Pinpoint the cell where the given text exists, returning its (x, y) midpoint coordinate. 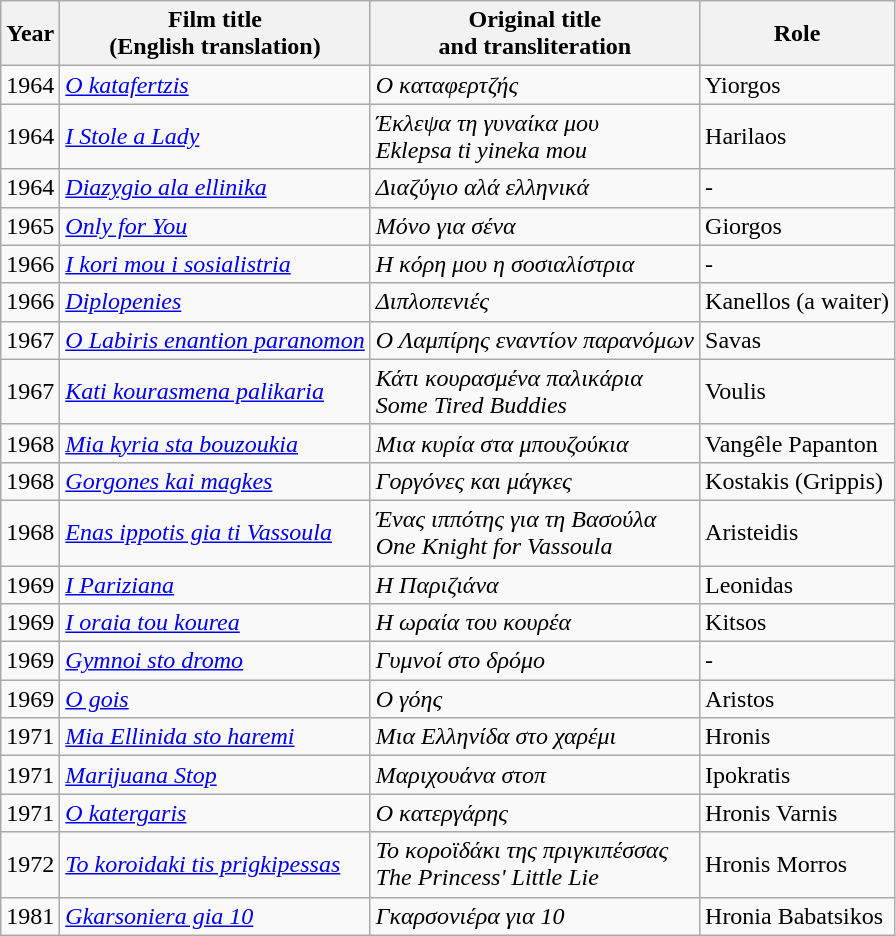
Harilaos (798, 136)
Ο γόης (534, 699)
Kanellos (a waiter) (798, 302)
Γοργόνες και μάγκες (534, 481)
1972 (30, 864)
Mia Ellinida sto haremi (215, 737)
Only for You (215, 226)
Gkarsoniera gia 10 (215, 916)
Kostakis (Grippis) (798, 481)
Gymnoi sto dromo (215, 661)
Leonidas (798, 585)
Κάτι κουρασμένα παλικάριαSome Tired Buddies (534, 392)
Η κόρη μου η σοσιαλίστρια (534, 264)
O Labiris enantion paranomon (215, 340)
Γυμνοί στο δρόμο (534, 661)
Η Παριζιάνα (534, 585)
Enas ippotis gia ti Vassoula (215, 532)
Aristeidis (798, 532)
Η ωραία του κουρέα (534, 623)
I Pariziana (215, 585)
Original titleand transliteration (534, 34)
Μια Ελληνίδα στο χαρέμι (534, 737)
Hronis (798, 737)
Ο κατεργάρης (534, 813)
Ipokratis (798, 775)
1965 (30, 226)
Μαριχουάνα στοπ (534, 775)
Gorgones kai magkes (215, 481)
I Stole a Lady (215, 136)
Ο καταφερτζής (534, 85)
Marijuana Stop (215, 775)
Hronis Varnis (798, 813)
Μόνο για σένα (534, 226)
Year (30, 34)
O gois (215, 699)
Diazygio ala ellinika (215, 188)
Διπλοπενιές (534, 302)
Diplopenies (215, 302)
O katergaris (215, 813)
Το κοροϊδάκι της πριγκιπέσσαςThe Princess' Little Lie (534, 864)
Γκαρσονιέρα για 10 (534, 916)
Film title(English translation) (215, 34)
Kitsos (798, 623)
I kori mou i sosialistria (215, 264)
1981 (30, 916)
Vangêle Papanton (798, 443)
To koroidaki tis prigkipessas (215, 864)
Aristos (798, 699)
Yiorgos (798, 85)
I oraia tou kourea (215, 623)
Μια κυρία στα μπουζούκια (534, 443)
Hronis Morros (798, 864)
Giorgos (798, 226)
Savas (798, 340)
Voulis (798, 392)
Έκλεψα τη γυναίκα μουEklepsa ti yineka mou (534, 136)
Διαζύγιο αλά ελληνικά (534, 188)
Role (798, 34)
O katafertzis (215, 85)
Hronia Babatsikos (798, 916)
Kati kourasmena palikaria (215, 392)
Ο Λαμπίρης εναντίον παρανόμων (534, 340)
Ένας ιππότης για τη ΒασούλαOne Knight for Vassoula (534, 532)
Mia kyria sta bouzoukia (215, 443)
